Output the [x, y] coordinate of the center of the cell containing the given text.  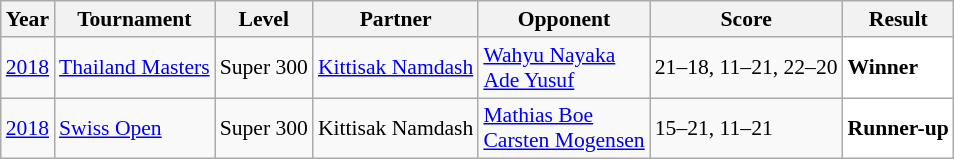
Wahyu Nayaka Ade Yusuf [564, 68]
Year [28, 19]
Winner [898, 68]
Opponent [564, 19]
Thailand Masters [134, 68]
Mathias Boe Carsten Mogensen [564, 128]
Level [264, 19]
Partner [396, 19]
Runner-up [898, 128]
Score [746, 19]
Swiss Open [134, 128]
Result [898, 19]
Tournament [134, 19]
15–21, 11–21 [746, 128]
21–18, 11–21, 22–20 [746, 68]
